Scan for the cell matching the given text and deliver its (x, y) coordinate at center. 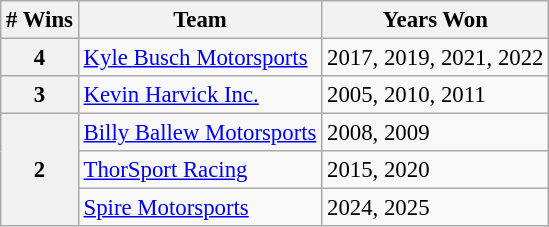
Billy Ballew Motorsports (200, 133)
Kyle Busch Motorsports (200, 58)
2008, 2009 (436, 133)
3 (40, 95)
4 (40, 58)
ThorSport Racing (200, 170)
2015, 2020 (436, 170)
Team (200, 20)
2005, 2010, 2011 (436, 95)
Spire Motorsports (200, 208)
2024, 2025 (436, 208)
2 (40, 170)
# Wins (40, 20)
Years Won (436, 20)
Kevin Harvick Inc. (200, 95)
2017, 2019, 2021, 2022 (436, 58)
